Return the (x, y) coordinate for the center point of the cell that contains the specified text.  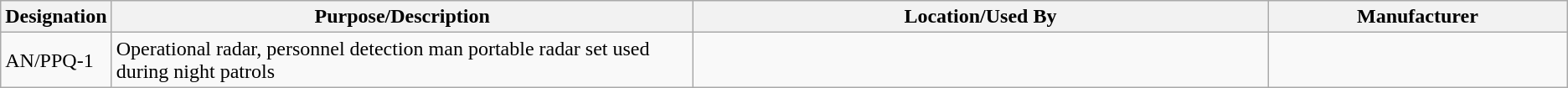
Operational radar, personnel detection man portable radar set used during night patrols (402, 60)
Manufacturer (1418, 17)
Location/Used By (980, 17)
AN/PPQ-1 (56, 60)
Purpose/Description (402, 17)
Designation (56, 17)
